Output the [x, y] coordinate of the center of the cell containing the given text.  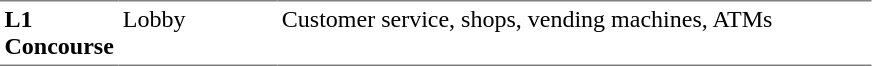
Customer service, shops, vending machines, ATMs [574, 33]
L1Concourse [59, 33]
Lobby [198, 33]
